Capture the cell that displays the provided text and extract its [x, y] central coordinate. 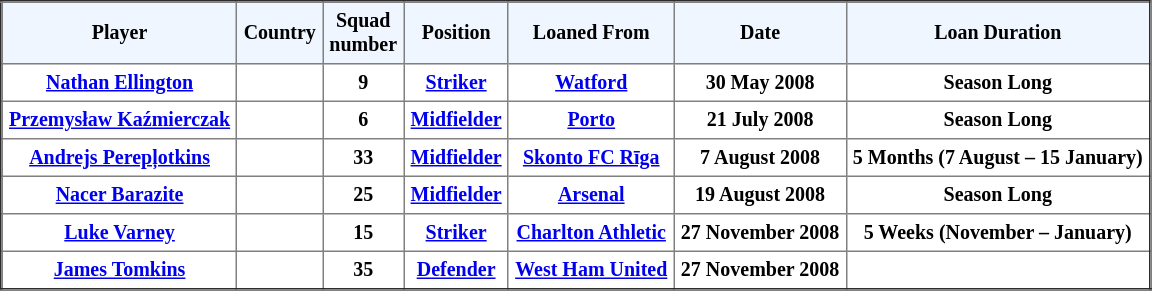
Position [456, 33]
Defender [456, 270]
19 August 2008 [760, 195]
Watford [591, 83]
Porto [591, 120]
15 [364, 233]
Nacer Barazite [120, 195]
33 [364, 158]
Loaned From [591, 33]
Loan Duration [998, 33]
West Ham United [591, 270]
Squadnumber [364, 33]
Charlton Athletic [591, 233]
Skonto FC Rīga [591, 158]
Country [280, 33]
Player [120, 33]
Arsenal [591, 195]
30 May 2008 [760, 83]
21 July 2008 [760, 120]
9 [364, 83]
James Tomkins [120, 270]
Luke Varney [120, 233]
5 Weeks (November – January) [998, 233]
Przemysław Kaźmierczak [120, 120]
Andrejs Perepļotkins [120, 158]
Nathan Ellington [120, 83]
25 [364, 195]
7 August 2008 [760, 158]
Date [760, 33]
5 Months (7 August – 15 January) [998, 158]
6 [364, 120]
35 [364, 270]
